Pinpoint the cell where the given text exists, returning its (x, y) midpoint coordinate. 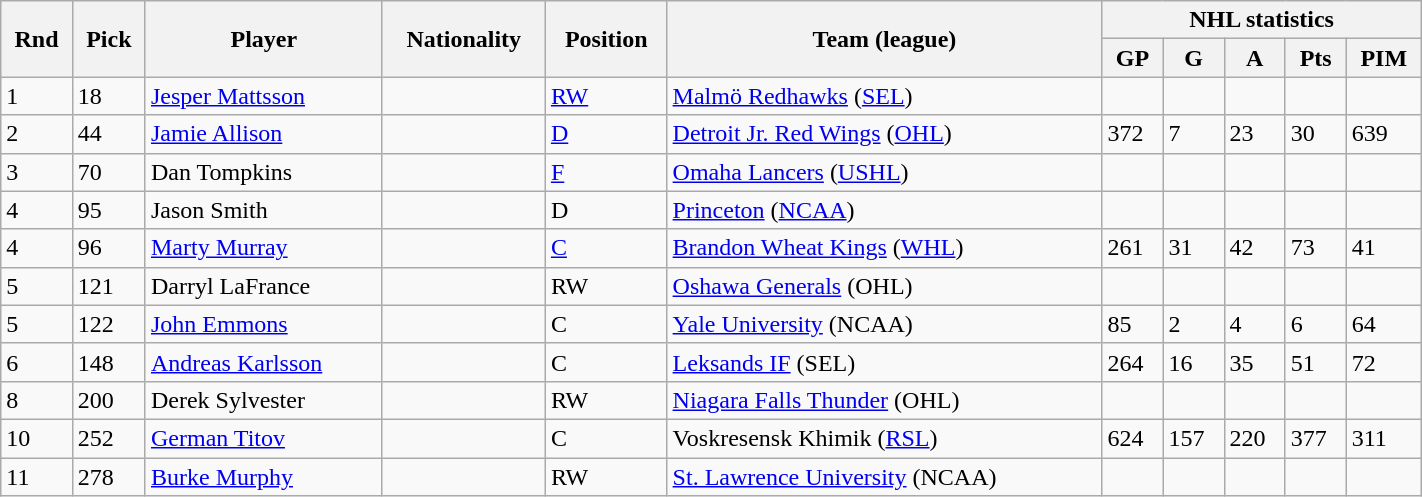
G (1194, 58)
23 (1254, 134)
Burke Murphy (264, 477)
44 (108, 134)
F (606, 172)
85 (1132, 324)
51 (1316, 362)
Niagara Falls Thunder (OHL) (884, 400)
Leksands IF (SEL) (884, 362)
121 (108, 286)
Princeton (NCAA) (884, 210)
1 (37, 96)
Voskresensk Khimik (RSL) (884, 438)
30 (1316, 134)
A (1254, 58)
261 (1132, 248)
Derek Sylvester (264, 400)
Detroit Jr. Red Wings (OHL) (884, 134)
Rnd (37, 39)
St. Lawrence University (NCAA) (884, 477)
Position (606, 39)
Andreas Karlsson (264, 362)
3 (37, 172)
252 (108, 438)
10 (37, 438)
96 (108, 248)
Dan Tompkins (264, 172)
311 (1384, 438)
Darryl LaFrance (264, 286)
Brandon Wheat Kings (WHL) (884, 248)
377 (1316, 438)
Team (league) (884, 39)
624 (1132, 438)
95 (108, 210)
Pts (1316, 58)
11 (37, 477)
639 (1384, 134)
German Titov (264, 438)
8 (37, 400)
GP (1132, 58)
16 (1194, 362)
Pick (108, 39)
264 (1132, 362)
220 (1254, 438)
35 (1254, 362)
Jason Smith (264, 210)
Jesper Mattsson (264, 96)
372 (1132, 134)
Oshawa Generals (OHL) (884, 286)
148 (108, 362)
Jamie Allison (264, 134)
7 (1194, 134)
Yale University (NCAA) (884, 324)
18 (108, 96)
NHL statistics (1262, 20)
200 (108, 400)
72 (1384, 362)
Marty Murray (264, 248)
73 (1316, 248)
Nationality (464, 39)
Player (264, 39)
64 (1384, 324)
42 (1254, 248)
41 (1384, 248)
157 (1194, 438)
70 (108, 172)
PIM (1384, 58)
Malmö Redhawks (SEL) (884, 96)
John Emmons (264, 324)
278 (108, 477)
31 (1194, 248)
122 (108, 324)
Omaha Lancers (USHL) (884, 172)
